From the cell containing the given text, extract its center point as [x, y] coordinate. 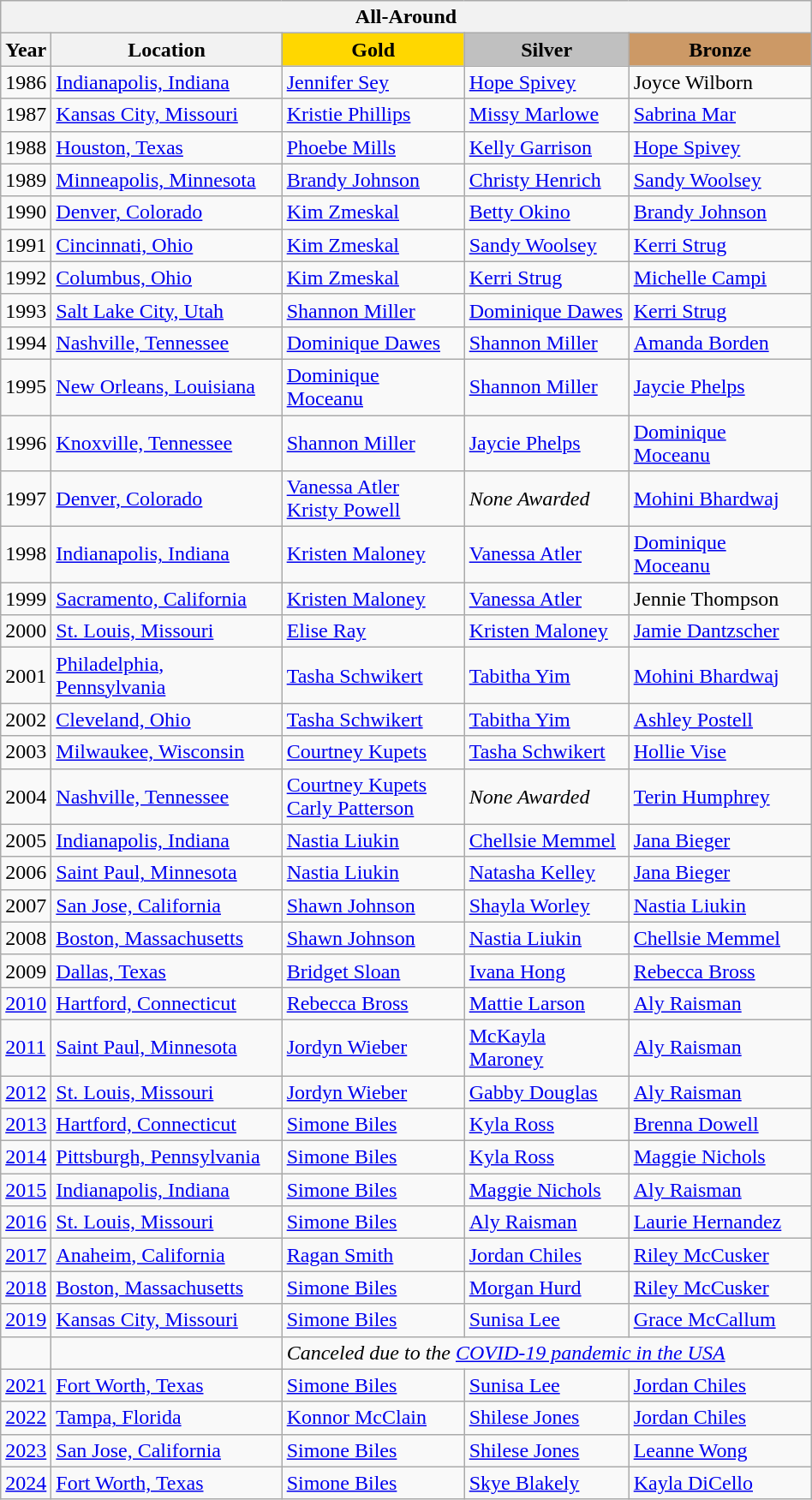
Dallas, Texas [166, 971]
2019 [26, 1320]
Missy Marlowe [546, 115]
Elise Ray [373, 631]
Kristie Phillips [373, 115]
Gabby Douglas [546, 1092]
Sabrina Mar [719, 115]
1988 [26, 147]
1991 [26, 245]
1996 [26, 442]
1992 [26, 278]
Kayla DiCello [719, 1483]
2016 [26, 1222]
Columbus, Ohio [166, 278]
Amanda Borden [719, 343]
Cincinnati, Ohio [166, 245]
2009 [26, 971]
Sacramento, California [166, 599]
2012 [26, 1092]
Brenna Dowell [719, 1125]
Joyce Wilborn [719, 82]
Anaheim, California [166, 1255]
2010 [26, 1003]
1986 [26, 82]
Bronze [719, 50]
Knoxville, Tennessee [166, 442]
2017 [26, 1255]
Phoebe Mills [373, 147]
1995 [26, 387]
1998 [26, 555]
Betty Okino [546, 212]
2003 [26, 752]
1994 [26, 343]
Ashley Postell [719, 720]
2001 [26, 675]
Jamie Dantzscher [719, 631]
Shayla Worley [546, 905]
1990 [26, 212]
Gold [373, 50]
Philadelphia, Pennsylvania [166, 675]
Year [26, 50]
Bridget Sloan [373, 971]
Houston, Texas [166, 147]
Cleveland, Ohio [166, 720]
2002 [26, 720]
2004 [26, 797]
Christy Henrich [546, 180]
2008 [26, 938]
Location [166, 50]
2013 [26, 1125]
2007 [26, 905]
All-Around [406, 17]
Skye Blakely [546, 1483]
1989 [26, 180]
Silver [546, 50]
Jennie Thompson [719, 599]
2021 [26, 1385]
Vanessa AtlerKristy Powell [373, 499]
Salt Lake City, Utah [166, 310]
2018 [26, 1288]
Courtney Kupets [373, 752]
McKayla Maroney [546, 1047]
Courtney KupetsCarly Patterson [373, 797]
Grace McCallum [719, 1320]
1999 [26, 599]
2024 [26, 1483]
1993 [26, 310]
Ivana Hong [546, 971]
Natasha Kelley [546, 873]
2000 [26, 631]
Terin Humphrey [719, 797]
2022 [26, 1418]
Jennifer Sey [373, 82]
Mattie Larson [546, 1003]
Tampa, Florida [166, 1418]
Konnor McClain [373, 1418]
2015 [26, 1190]
1997 [26, 499]
Michelle Campi [719, 278]
2006 [26, 873]
1987 [26, 115]
2005 [26, 840]
2023 [26, 1450]
Hollie Vise [719, 752]
Milwaukee, Wisconsin [166, 752]
Pittsburgh, Pennsylvania [166, 1157]
New Orleans, Louisiana [166, 387]
Morgan Hurd [546, 1288]
Leanne Wong [719, 1450]
Laurie Hernandez [719, 1222]
Minneapolis, Minnesota [166, 180]
Ragan Smith [373, 1255]
Kelly Garrison [546, 147]
Canceled due to the COVID-19 pandemic in the USA [546, 1353]
2011 [26, 1047]
2014 [26, 1157]
